From the cell containing the given text, extract its center point as [x, y] coordinate. 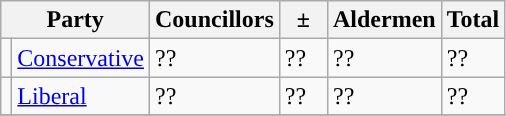
Total [473, 20]
± [303, 20]
Liberal [81, 96]
Conservative [81, 58]
Councillors [215, 20]
Aldermen [384, 20]
Party [76, 20]
